Detect which cell encompasses the target text, then output its (x, y) center coordinate. 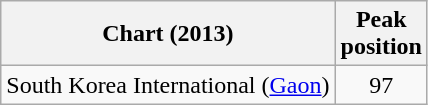
97 (381, 85)
Chart (2013) (168, 34)
Peakposition (381, 34)
South Korea International (Gaon) (168, 85)
